Detect which cell encompasses the target text, then output its [X, Y] center coordinate. 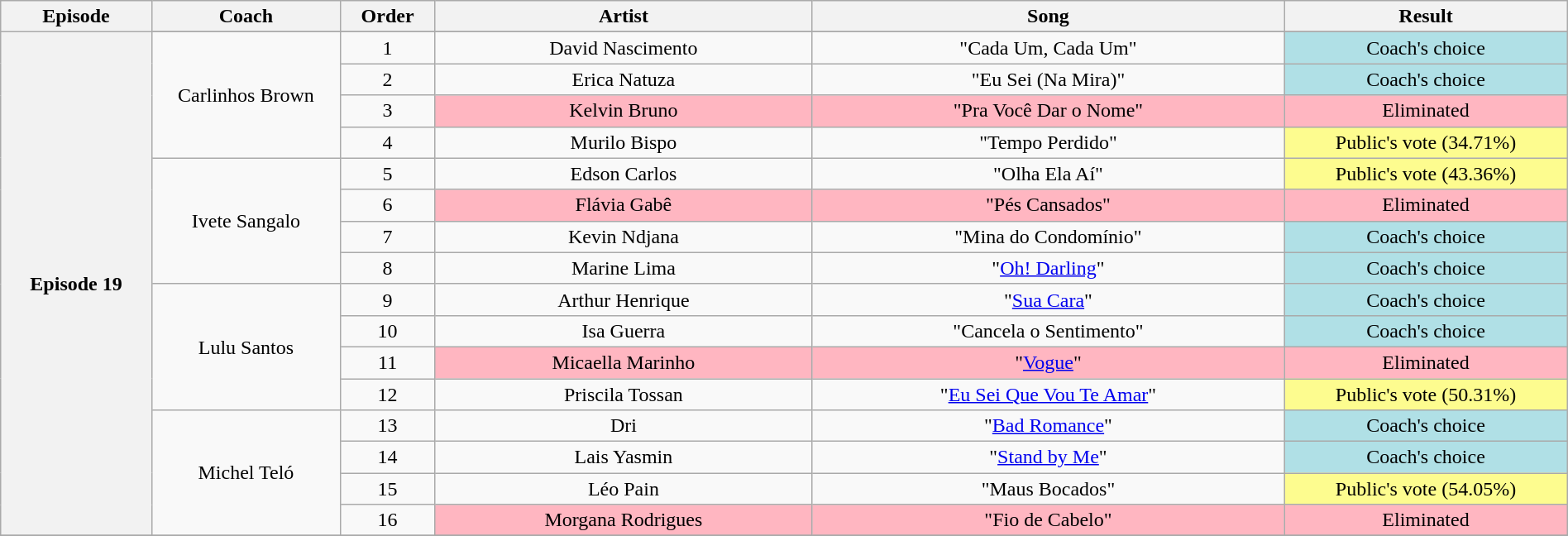
Episode 19 [76, 285]
Dri [624, 426]
8 [388, 268]
14 [388, 457]
"Mina do Condomínio" [1049, 237]
13 [388, 426]
"Oh! Darling" [1049, 268]
"Cada Um, Cada Um" [1049, 48]
"Tempo Perdido" [1049, 142]
"Vogue" [1049, 362]
Micaella Marinho [624, 362]
"Sua Cara" [1049, 299]
"Eu Sei Que Vou Te Amar" [1049, 395]
"Pés Cansados" [1049, 205]
"Bad Romance" [1049, 426]
Episode [76, 17]
Public's vote (50.31%) [1426, 395]
Result [1426, 17]
6 [388, 205]
3 [388, 111]
Lais Yasmin [624, 457]
"Pra Você Dar o Nome" [1049, 111]
16 [388, 520]
Priscila Tossan [624, 395]
Ivete Sangalo [246, 221]
"Fio de Cabelo" [1049, 520]
Morgana Rodrigues [624, 520]
David Nascimento [624, 48]
Kevin Ndjana [624, 237]
11 [388, 362]
Erica Natuza [624, 79]
Flávia Gabê [624, 205]
Carlinhos Brown [246, 95]
"Maus Bocados" [1049, 489]
Song [1049, 17]
Coach [246, 17]
"Eu Sei (Na Mira)" [1049, 79]
Michel Teló [246, 473]
Order [388, 17]
"Olha Ela Aí" [1049, 174]
7 [388, 237]
Public's vote (54.05%) [1426, 489]
9 [388, 299]
Public's vote (43.36%) [1426, 174]
2 [388, 79]
Edson Carlos [624, 174]
Léo Pain [624, 489]
Public's vote (34.71%) [1426, 142]
Isa Guerra [624, 331]
Murilo Bispo [624, 142]
Marine Lima [624, 268]
15 [388, 489]
4 [388, 142]
"Stand by Me" [1049, 457]
1 [388, 48]
"Cancela o Sentimento" [1049, 331]
Arthur Henrique [624, 299]
Kelvin Bruno [624, 111]
Artist [624, 17]
Lulu Santos [246, 347]
5 [388, 174]
10 [388, 331]
12 [388, 395]
